Output the [x, y] coordinate of the center of the cell containing the given text.  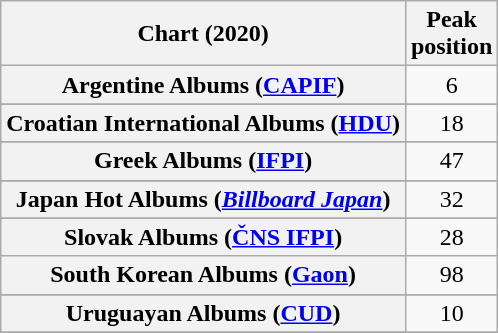
98 [451, 275]
18 [451, 123]
Slovak Albums (ČNS IFPI) [204, 237]
47 [451, 161]
Greek Albums (IFPI) [204, 161]
10 [451, 313]
Argentine Albums (CAPIF) [204, 85]
Japan Hot Albums (Billboard Japan) [204, 199]
Peakposition [451, 34]
32 [451, 199]
Croatian International Albums (HDU) [204, 123]
Uruguayan Albums (CUD) [204, 313]
6 [451, 85]
South Korean Albums (Gaon) [204, 275]
28 [451, 237]
Chart (2020) [204, 34]
